Detect which cell encompasses the target text, then output its [X, Y] center coordinate. 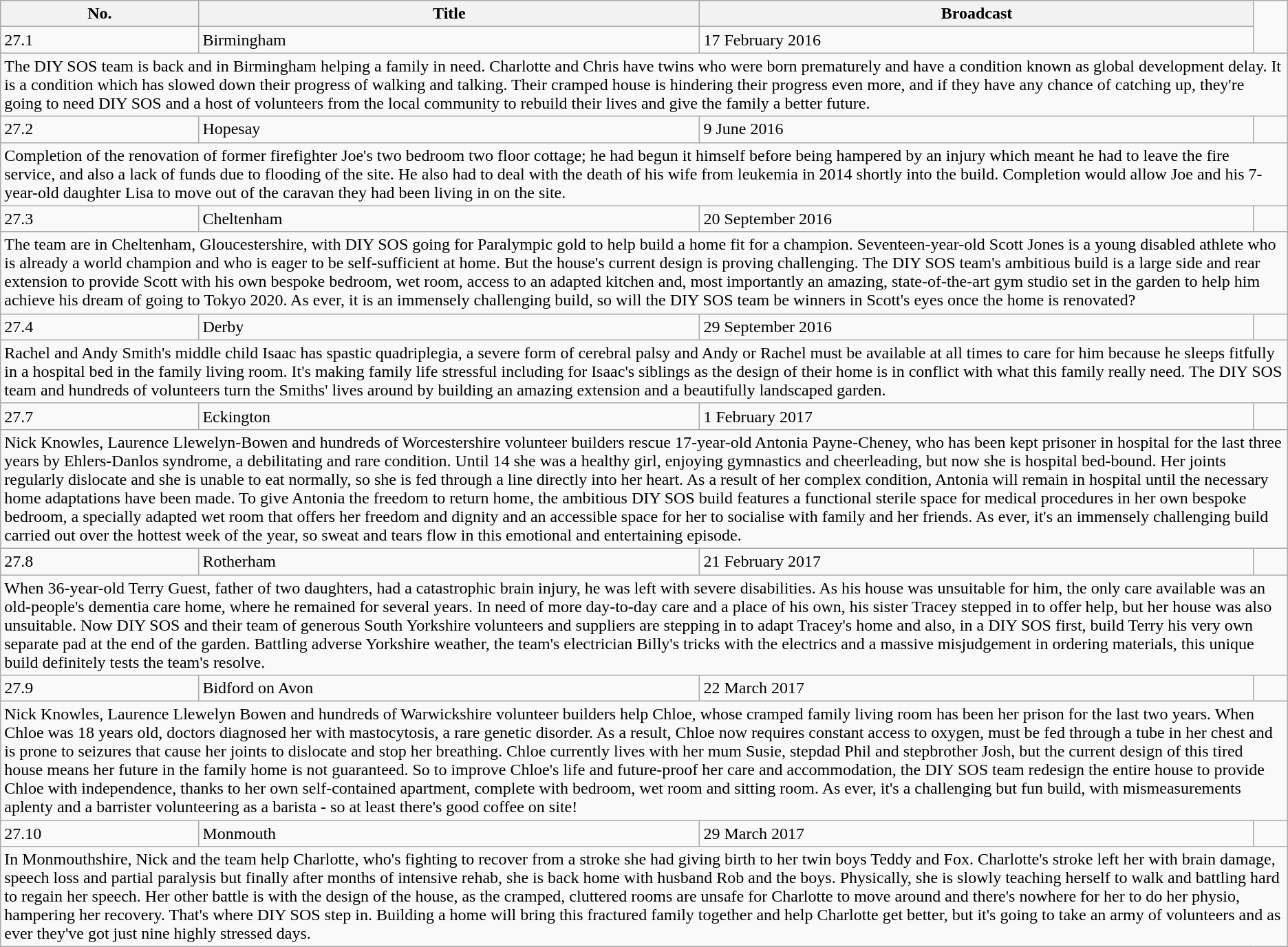
Cheltenham [449, 219]
27.7 [100, 416]
Bidford on Avon [449, 688]
29 September 2016 [977, 327]
17 February 2016 [977, 40]
27.4 [100, 327]
Hopesay [449, 129]
Derby [449, 327]
27.10 [100, 834]
Title [449, 14]
Monmouth [449, 834]
Eckington [449, 416]
Birmingham [449, 40]
9 June 2016 [977, 129]
27.3 [100, 219]
27.2 [100, 129]
20 September 2016 [977, 219]
22 March 2017 [977, 688]
27.1 [100, 40]
27.8 [100, 561]
1 February 2017 [977, 416]
27.9 [100, 688]
29 March 2017 [977, 834]
No. [100, 14]
21 February 2017 [977, 561]
Rotherham [449, 561]
Broadcast [977, 14]
